From the cell containing the given text, extract its center point as [x, y] coordinate. 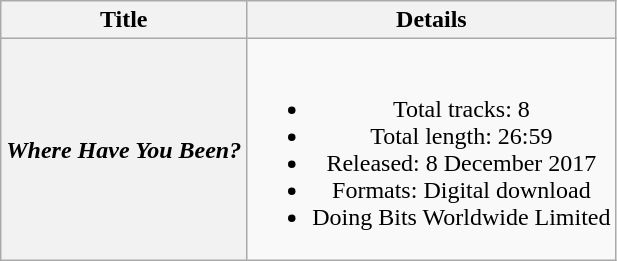
Title [124, 20]
Where Have You Been? [124, 150]
Details [432, 20]
Total tracks: 8Total length: 26:59Released: 8 December 2017Formats: Digital downloadDoing Bits Worldwide Limited [432, 150]
